Return the [X, Y] coordinate for the center point of the cell that contains the specified text.  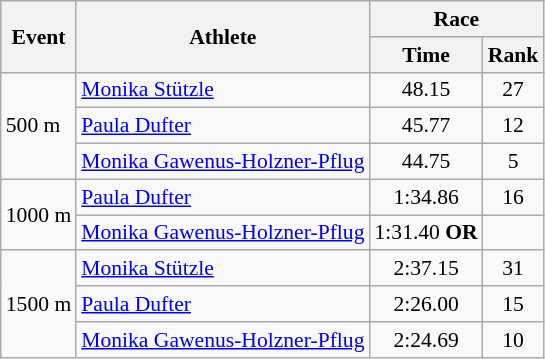
2:26.00 [426, 304]
10 [514, 340]
1:31.40 OR [426, 233]
500 m [38, 126]
15 [514, 304]
45.77 [426, 126]
Event [38, 36]
2:37.15 [426, 269]
Race [456, 19]
Time [426, 55]
5 [514, 162]
44.75 [426, 162]
Rank [514, 55]
2:24.69 [426, 340]
1:34.86 [426, 197]
1000 m [38, 214]
12 [514, 126]
31 [514, 269]
27 [514, 90]
16 [514, 197]
1500 m [38, 304]
48.15 [426, 90]
Athlete [222, 36]
